Identify which cell holds the provided text, then report its [X, Y] central coordinate. 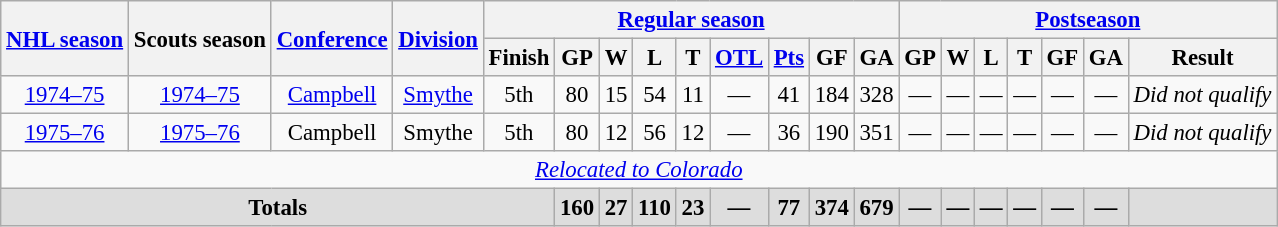
Pts [788, 58]
OTL [740, 58]
77 [788, 208]
190 [832, 133]
41 [788, 95]
27 [616, 208]
328 [876, 95]
NHL season [65, 38]
Division [438, 38]
679 [876, 208]
Totals [278, 208]
54 [655, 95]
Conference [332, 38]
Finish [518, 58]
Scouts season [200, 38]
110 [655, 208]
Relocated to Colorado [639, 170]
15 [616, 95]
374 [832, 208]
Postseason [1088, 20]
56 [655, 133]
Result [1202, 58]
36 [788, 133]
351 [876, 133]
160 [578, 208]
23 [692, 208]
Regular season [691, 20]
184 [832, 95]
11 [692, 95]
